Extract the [X, Y] coordinate from the center of the cell holding the provided text.  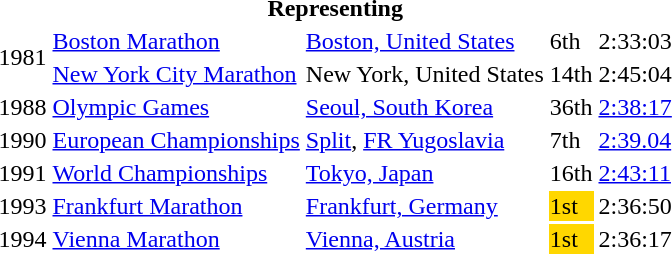
Split, FR Yugoslavia [424, 140]
Olympic Games [176, 107]
6th [571, 41]
7th [571, 140]
14th [571, 74]
Vienna Marathon [176, 239]
New York City Marathon [176, 74]
Boston Marathon [176, 41]
European Championships [176, 140]
Frankfurt, Germany [424, 206]
Tokyo, Japan [424, 173]
Vienna, Austria [424, 239]
Seoul, South Korea [424, 107]
Boston, United States [424, 41]
36th [571, 107]
World Championships [176, 173]
16th [571, 173]
New York, United States [424, 74]
Frankfurt Marathon [176, 206]
